Determine the (X, Y) coordinate at the center of the cell enclosing the given text.  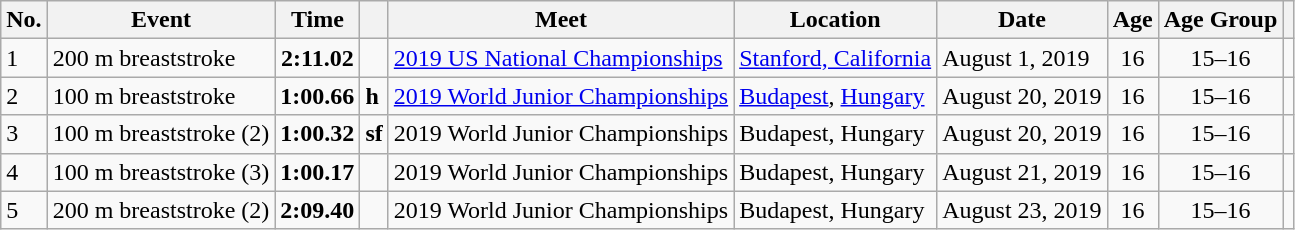
h (374, 96)
2 (24, 96)
Date (1022, 20)
Stanford, California (836, 58)
Meet (560, 20)
3 (24, 134)
200 m breaststroke (2) (161, 210)
sf (374, 134)
2:09.40 (318, 210)
4 (24, 172)
1 (24, 58)
100 m breaststroke (2) (161, 134)
2019 US National Championships (560, 58)
100 m breaststroke (161, 96)
2:11.02 (318, 58)
5 (24, 210)
August 1, 2019 (1022, 58)
Age Group (1220, 20)
Time (318, 20)
100 m breaststroke (3) (161, 172)
August 21, 2019 (1022, 172)
No. (24, 20)
August 23, 2019 (1022, 210)
Location (836, 20)
1:00.32 (318, 134)
1:00.17 (318, 172)
Event (161, 20)
200 m breaststroke (161, 58)
1:00.66 (318, 96)
Age (1132, 20)
